Return the (X, Y) coordinate for the center point of the cell that contains the specified text.  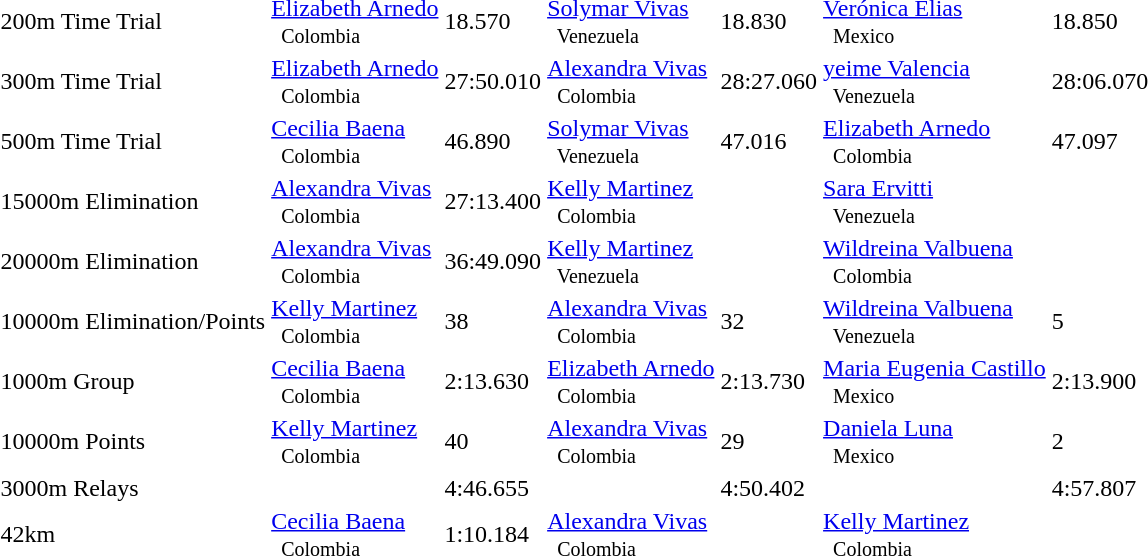
32 (769, 322)
Maria Eugenia Castillo Mexico (935, 382)
38 (493, 322)
Solymar Vivas Venezuela (631, 142)
Wildreina Valbuena Venezuela (935, 322)
29 (769, 442)
Wildreina Valbuena Colombia (935, 262)
46.890 (493, 142)
4:50.402 (769, 488)
40 (493, 442)
28:27.060 (769, 82)
Sara Ervitti Venezuela (935, 202)
36:49.090 (493, 262)
yeime Valencia Venezuela (935, 82)
27:50.010 (493, 82)
Daniela Luna Mexico (935, 442)
Kelly Martinez Venezuela (631, 262)
2:13.730 (769, 382)
47.016 (769, 142)
4:46.655 (493, 488)
2:13.630 (493, 382)
27:13.400 (493, 202)
